Search for the cell housing the specified text and yield its [x, y] center coordinate. 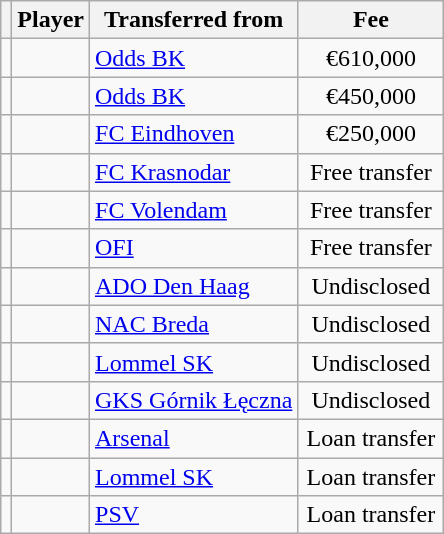
OFI [194, 248]
Transferred from [194, 20]
PSV [194, 515]
Player [51, 20]
Fee [371, 20]
€610,000 [371, 58]
€250,000 [371, 134]
ADO Den Haag [194, 286]
Arsenal [194, 438]
GKS Górnik Łęczna [194, 400]
NAC Breda [194, 324]
€450,000 [371, 96]
FC Volendam [194, 210]
FC Eindhoven [194, 134]
FC Krasnodar [194, 172]
